Detect which cell encompasses the target text, then output its (x, y) center coordinate. 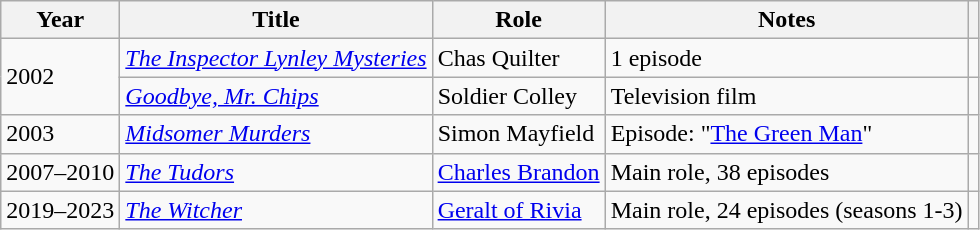
Title (276, 20)
Year (60, 20)
2002 (60, 77)
Role (518, 20)
The Tudors (276, 172)
The Inspector Lynley Mysteries (276, 58)
Midsomer Murders (276, 134)
Simon Mayfield (518, 134)
1 episode (786, 58)
Television film (786, 96)
2007–2010 (60, 172)
Soldier Colley (518, 96)
2019–2023 (60, 210)
Chas Quilter (518, 58)
Notes (786, 20)
Charles Brandon (518, 172)
2003 (60, 134)
Geralt of Rivia (518, 210)
Main role, 24 episodes (seasons 1-3) (786, 210)
Episode: "The Green Man" (786, 134)
Goodbye, Mr. Chips (276, 96)
Main role, 38 episodes (786, 172)
The Witcher (276, 210)
